Detect which cell encompasses the target text, then output its [X, Y] center coordinate. 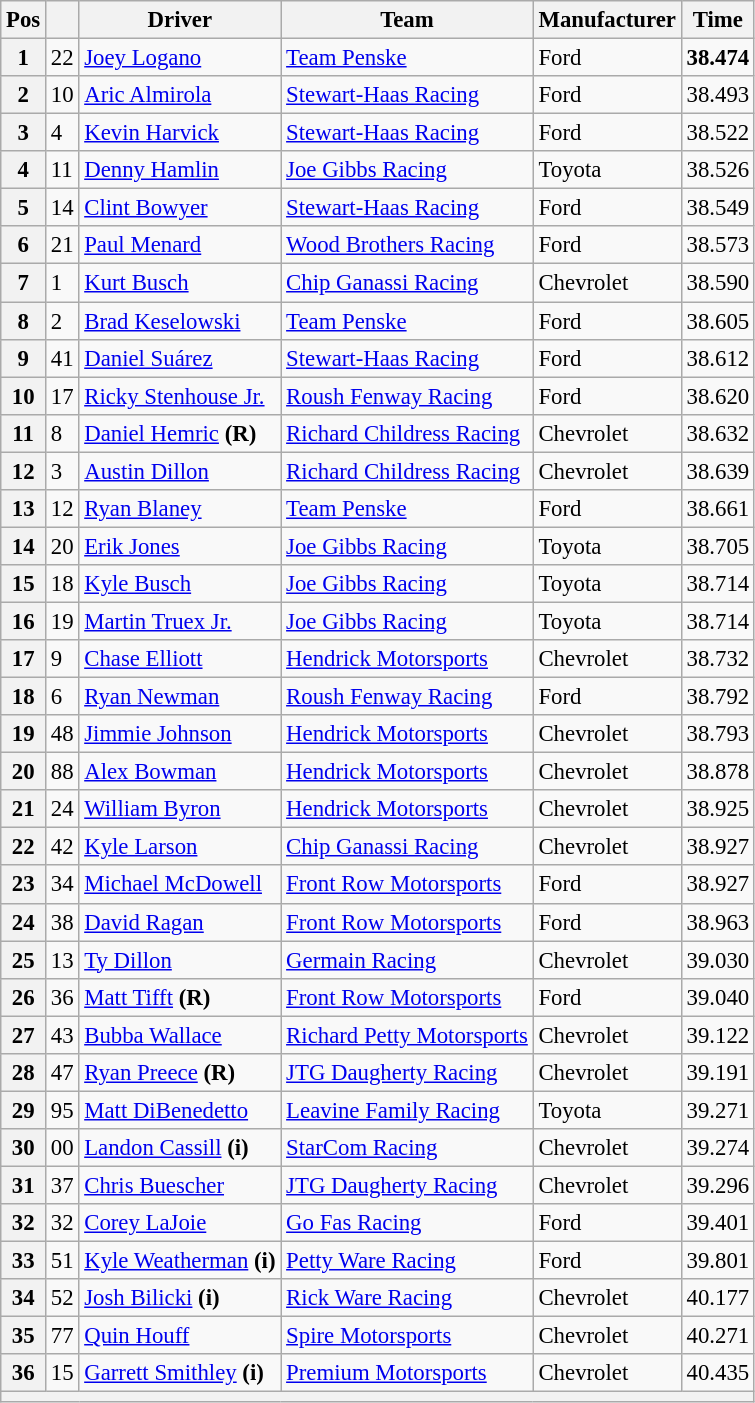
30 [24, 1148]
40.271 [718, 1336]
43 [62, 1035]
Jimmie Johnson [180, 734]
42 [62, 847]
77 [62, 1336]
Daniel Hemric (R) [180, 433]
38.705 [718, 546]
Manufacturer [607, 20]
William Byron [180, 809]
Matt Tifft (R) [180, 997]
38.963 [718, 922]
29 [24, 1110]
37 [62, 1185]
26 [24, 997]
Premium Motorsports [407, 1373]
Martin Truex Jr. [180, 621]
Pos [24, 20]
38.573 [718, 245]
Kyle Busch [180, 584]
7 [24, 283]
Leavine Family Racing [407, 1110]
Ryan Preece (R) [180, 1073]
31 [24, 1185]
39.191 [718, 1073]
Germain Racing [407, 960]
Kurt Busch [180, 283]
5 [24, 208]
Ryan Newman [180, 697]
39.271 [718, 1110]
Driver [180, 20]
00 [62, 1148]
Ryan Blaney [180, 509]
51 [62, 1261]
Corey LaJoie [180, 1223]
Kyle Larson [180, 847]
16 [24, 621]
Chase Elliott [180, 659]
38.925 [718, 809]
Brad Keselowski [180, 321]
Daniel Suárez [180, 358]
StarCom Racing [407, 1148]
Josh Bilicki (i) [180, 1298]
52 [62, 1298]
Kevin Harvick [180, 133]
David Ragan [180, 922]
Go Fas Racing [407, 1223]
Chris Buescher [180, 1185]
38.878 [718, 772]
Paul Menard [180, 245]
Matt DiBenedetto [180, 1110]
Richard Petty Motorsports [407, 1035]
Ty Dillon [180, 960]
88 [62, 772]
28 [24, 1073]
38.632 [718, 433]
38.661 [718, 509]
27 [24, 1035]
38.493 [718, 95]
38.732 [718, 659]
Michael McDowell [180, 885]
48 [62, 734]
39.030 [718, 960]
47 [62, 1073]
41 [62, 358]
38.522 [718, 133]
38.793 [718, 734]
39.040 [718, 997]
40.177 [718, 1298]
Bubba Wallace [180, 1035]
Quin Houff [180, 1336]
38.639 [718, 471]
39.274 [718, 1148]
Clint Bowyer [180, 208]
38.612 [718, 358]
35 [24, 1336]
Austin Dillon [180, 471]
Alex Bowman [180, 772]
Rick Ware Racing [407, 1298]
Wood Brothers Racing [407, 245]
38.792 [718, 697]
39.122 [718, 1035]
38.590 [718, 283]
Petty Ware Racing [407, 1261]
39.296 [718, 1185]
95 [62, 1110]
Ricky Stenhouse Jr. [180, 396]
Kyle Weatherman (i) [180, 1261]
Erik Jones [180, 546]
Denny Hamlin [180, 170]
33 [24, 1261]
23 [24, 885]
38 [62, 922]
Landon Cassill (i) [180, 1148]
38.526 [718, 170]
Aric Almirola [180, 95]
40.435 [718, 1373]
38.620 [718, 396]
39.401 [718, 1223]
Team [407, 20]
Garrett Smithley (i) [180, 1373]
38.474 [718, 58]
Spire Motorsports [407, 1336]
38.549 [718, 208]
39.801 [718, 1261]
38.605 [718, 321]
25 [24, 960]
Joey Logano [180, 58]
Time [718, 20]
